Provide the (x, y) coordinate of the cell's center where the given text is located.  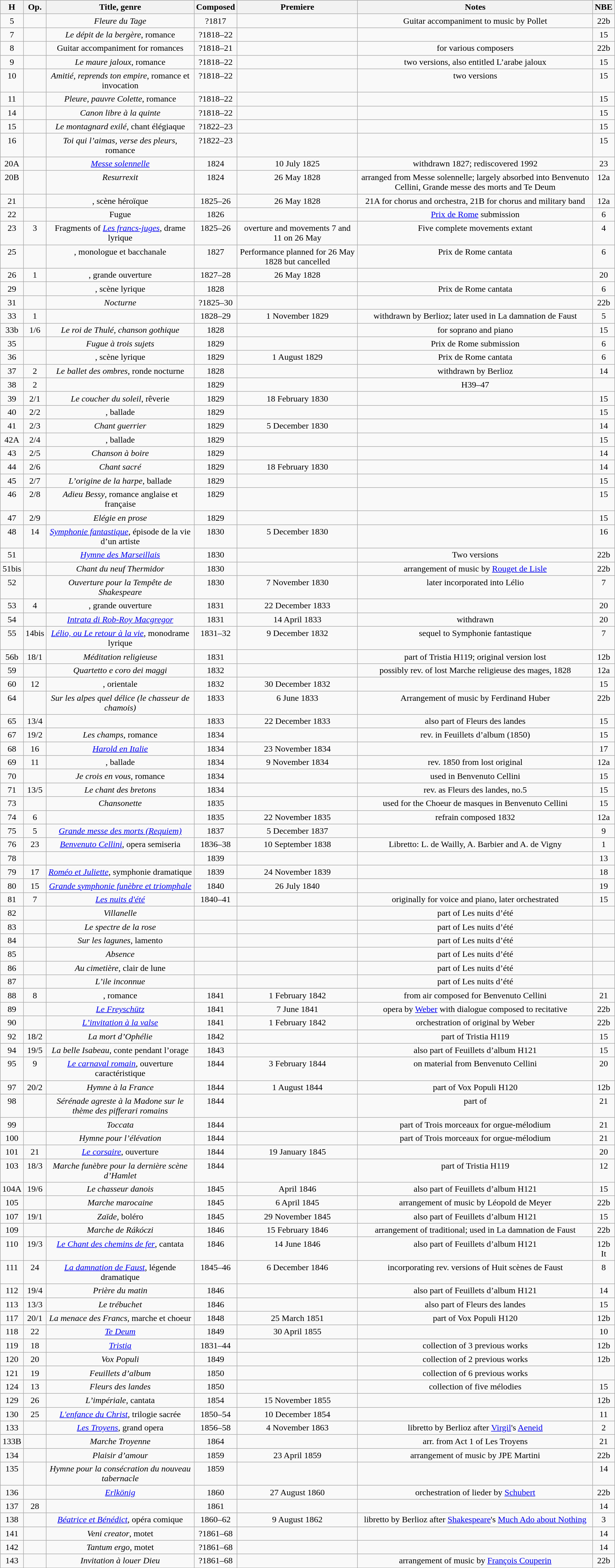
Fleurs des landes (120, 1386)
48 (12, 537)
opera by Weber with dialogue composed to recitative (475, 1009)
Le carnaval romain, ouverture caractéristique (120, 1069)
Pleure, pauvre Colette, romance (120, 99)
La menace des Francs, marche et choeur (120, 1318)
37 (12, 371)
59 (12, 670)
La mort d’Ophélie (120, 1036)
Adieu Bessy, romance anglaise et française (120, 499)
26 July 1840 (298, 886)
Le chant des bretons (120, 790)
56b (12, 657)
101 (12, 1152)
1845–46 (215, 1272)
NBE (603, 7)
14bis (35, 638)
7 June 1841 (298, 1009)
3 February 1844 (298, 1069)
2/8 (35, 499)
Op. (35, 7)
68 (12, 749)
20/2 (35, 1087)
1 August 1844 (298, 1087)
2/5 (35, 453)
Hymne pour l’élévation (120, 1138)
Quartetto e coro dei maggi (120, 670)
138 (12, 1520)
64 (12, 702)
Chant guerrier (120, 426)
9 December 1832 (298, 638)
41 (12, 426)
L’origine de la harpe, ballade (120, 481)
19 January 1845 (298, 1152)
103 (12, 1170)
89 (12, 1009)
?1817 (215, 21)
Guitar accompaniment to music by Pollet (475, 21)
82 (12, 913)
36 (12, 357)
88 (12, 995)
Plaisir d’amour (120, 1455)
possibly rev. of lost Marche religieuse des mages, 1828 (475, 670)
24 November 1839 (298, 872)
110 (12, 1249)
76 (12, 845)
1856–58 (215, 1428)
47 (12, 518)
Le ballet des ombres, ronde nocturne (120, 371)
92 (12, 1036)
10 July 1825 (298, 163)
135 (12, 1474)
80 (12, 886)
1843 (215, 1050)
25 March 1851 (298, 1318)
73 (12, 803)
Marche marocaine (120, 1203)
1850–54 (215, 1414)
Resurrexit (120, 182)
later incorporated into Lélio (475, 587)
136 (12, 1492)
Nocturne (120, 303)
April 1846 (298, 1189)
H39–47 (475, 385)
Je crois en vous, romance (120, 776)
1826 (215, 215)
Béatrice et Bénédict, opéra comique (120, 1520)
19/2 (35, 735)
2/2 (35, 412)
Notes (475, 7)
13/5 (35, 790)
107 (12, 1217)
Zaïde, boléro (120, 1217)
used for the Choeur de masques in Benvenuto Cellini (475, 803)
Grande symphonie funèbre et triomphale (120, 886)
90 (12, 1023)
withdrawn by Berlioz (475, 371)
104A (12, 1189)
Arrangement of music by Ferdinand Huber (475, 702)
H (12, 7)
14 June 1846 (298, 1249)
arr. from Act 1 of Les Troyens (475, 1442)
2/7 (35, 481)
105 (12, 1203)
Chant sacré (120, 467)
1840 (215, 886)
95 (12, 1069)
arranged from Messe solennelle; largely absorbed into Benvenuto Cellini, Grande messe des morts and Te Deum (475, 182)
Hymne pour la consécration du nouveau tabernacle (120, 1474)
109 (12, 1230)
118 (12, 1332)
6 April 1845 (298, 1203)
Harold en Italie (120, 749)
Le corsaire, ouverture (120, 1152)
13/3 (35, 1304)
withdrawn by Berlioz; later used in La damnation de Faust (475, 316)
?1818–21 (215, 48)
28 (35, 1506)
arrangement of music by Rouget de Lisle (475, 569)
Two versions (475, 555)
38 (12, 385)
7 November 1830 (298, 587)
19/4 (35, 1291)
Benvenuto Cellini, opera semiseria (120, 845)
Chansonette (120, 803)
?1825–30 (215, 303)
Le spectre de la rose (120, 927)
45 (12, 481)
Feuillets d’album (120, 1373)
Composed (215, 7)
53 (12, 606)
2/3 (35, 426)
51bis (12, 569)
4 November 1863 (298, 1428)
Les nuits d'été (120, 899)
51 (12, 555)
12bIt (603, 1249)
collection of five mélodies (475, 1386)
124 (12, 1386)
18/1 (35, 657)
, orientale (120, 684)
libretto by Berlioz after Shakespeare's Much Ado about Nothing (475, 1520)
21A for chorus and orchestra, 21B for chorus and military band (475, 201)
Villanelle (120, 913)
98 (12, 1106)
20A (12, 163)
withdrawn 1827; rediscovered 1992 (475, 163)
74 (12, 817)
2/6 (35, 467)
Le chasseur danois (120, 1189)
Veni creator, motet (120, 1533)
30 April 1855 (298, 1332)
1864 (215, 1442)
Les Troyens, grand opera (120, 1428)
137 (12, 1506)
143 (12, 1561)
30 December 1832 (298, 684)
15 February 1846 (298, 1230)
Sur les alpes quel délice (le chasseur de chamois) (120, 702)
99 (12, 1124)
orchestration of original by Weber (475, 1023)
Intrata di Rob-Roy Macgregor (120, 619)
on material from Benvenuto Cellini (475, 1069)
Fugue (120, 215)
Roméo et Juliette, symphonie dramatique (120, 872)
Marche Troyenne (120, 1442)
35 (12, 344)
collection of 6 previous works (475, 1373)
6 June 1833 (298, 702)
141 (12, 1533)
79 (12, 872)
rev. as Fleurs des landes, no.5 (475, 790)
54 (12, 619)
Absence (120, 954)
originally for voice and piano, later orchestrated (475, 899)
94 (12, 1050)
Erlkönig (120, 1492)
refrain composed 1832 (475, 817)
14 April 1833 (298, 619)
Marche funèbre pour la dernière scène d’Hamlet (120, 1170)
Grande messe des morts (Requiem) (120, 831)
Amitié, reprends ton empire, romance et invocation (120, 81)
71 (12, 790)
Le coucher du soleil, rêverie (120, 398)
1848 (215, 1318)
97 (12, 1087)
part of Tristia H119; original version lost (475, 657)
29 (12, 289)
part of (475, 1106)
1828–29 (215, 316)
15 November 1855 (298, 1400)
1 August 1829 (298, 357)
overture and movements 7 and 11 on 26 May (298, 233)
Fleure du Tage (120, 21)
for various composers (475, 48)
120 (12, 1359)
Performance planned for 26 May 1828 but cancelled (298, 256)
33b (12, 330)
18/2 (35, 1036)
83 (12, 927)
used in Benvenuto Cellini (475, 776)
10 December 1854 (298, 1414)
2/9 (35, 518)
Premiere (298, 7)
130 (12, 1414)
, scène héroïque (120, 201)
19/3 (35, 1249)
1860–62 (215, 1520)
Vox Populi (120, 1359)
100 (12, 1138)
43 (12, 453)
119 (12, 1345)
rev. in Feuillets d’album (1850) (475, 735)
Fugue à trois sujets (120, 344)
La damnation de Faust, légende dramatique (120, 1272)
Méditation religieuse (120, 657)
Sérénade agreste à la Madone sur le thème des pifferari romains (120, 1106)
40 (12, 412)
Chanson à boire (120, 453)
1840–41 (215, 899)
29 November 1845 (298, 1217)
13/4 (35, 721)
Tristia (120, 1345)
Libretto: L. de Wailly, A. Barbier and A. de Vigny (475, 845)
arrangement of music by JPE Martini (475, 1455)
33 (12, 316)
Te Deum (120, 1332)
collection of 2 previous works (475, 1359)
Hymne à la France (120, 1087)
9 August 1862 (298, 1520)
Hymne des Marseillais (120, 555)
arrangement of music by Léopold de Meyer (475, 1203)
55 (12, 638)
87 (12, 982)
2/4 (35, 440)
Elégie en prose (120, 518)
70 (12, 776)
L’ile inconnue (120, 982)
133 (12, 1428)
two versions (475, 81)
134 (12, 1455)
1837 (215, 831)
5 December 1837 (298, 831)
Toccata (120, 1124)
Ouverture pour la Tempête de Shakespeare (120, 587)
Au cimetière, clair de lune (120, 968)
sequel to Symphonie fantastique (475, 638)
1831–32 (215, 638)
75 (12, 831)
Tantum ergo, motet (120, 1547)
1827 (215, 256)
Le trébuchet (120, 1304)
rev. 1850 from lost original (475, 762)
1860 (215, 1492)
27 August 1860 (298, 1492)
1854 (215, 1400)
, monologue et bacchanale (120, 256)
10 September 1838 (298, 845)
Lélio, ou Le retour à la vie, monodrame lyrique (120, 638)
Le maure jaloux, romance (120, 62)
1831–44 (215, 1345)
86 (12, 968)
65 (12, 721)
67 (12, 735)
arrangement of music by François Couperin (475, 1561)
46 (12, 499)
Le roi de Thulé, chanson gothique (120, 330)
133B (12, 1442)
69 (12, 762)
142 (12, 1547)
23 November 1834 (298, 749)
9 November 1834 (298, 762)
L'enfance du Christ, trilogie sacrée (120, 1414)
1/6 (35, 330)
Canon libre à la quinte (120, 113)
Five complete movements extant (475, 233)
1836–38 (215, 845)
, romance (120, 995)
collection of 3 previous works (475, 1345)
113 (12, 1304)
for soprano and piano (475, 330)
44 (12, 467)
19/6 (35, 1189)
orchestration of lieder by Schubert (475, 1492)
Messe solennelle (120, 163)
Toi qui l’aimas, verse des pleurs, romance (120, 145)
withdrawn (475, 619)
Le Freyschütz (120, 1009)
22 November 1835 (298, 817)
42A (12, 440)
Sur les lagunes, lamento (120, 941)
6 December 1846 (298, 1272)
84 (12, 941)
Le Chant des chemins de fer, cantata (120, 1249)
78 (12, 858)
19/1 (35, 1217)
121 (12, 1373)
Le montagnard exilé, chant élégiaque (120, 126)
1842 (215, 1036)
39 (12, 398)
L’impériale, cantata (120, 1400)
L’invitation à la valse (120, 1023)
libretto by Berlioz after Virgil's Aeneid (475, 1428)
1827–28 (215, 275)
two versions, also entitled L’arabe jaloux (475, 62)
from air composed for Benvenuto Cellini (475, 995)
La belle Isabeau, conte pendant l’orage (120, 1050)
Chant du neuf Thermidor (120, 569)
117 (12, 1318)
20/1 (35, 1318)
Marche de Rákóczi (120, 1230)
81 (12, 899)
Title, genre (120, 7)
Guitar accompaniment for romances (120, 48)
85 (12, 954)
111 (12, 1272)
112 (12, 1291)
Prière du matin (120, 1291)
19/5 (35, 1050)
1861 (215, 1506)
31 (12, 303)
Fragments of Les francs-juges, drame lyrique (120, 233)
18/3 (35, 1170)
20B (12, 182)
Le dépit de la bergère, romance (120, 35)
2/1 (35, 398)
60 (12, 684)
Symphonie fantastique, épisode de la vie d’un artiste (120, 537)
129 (12, 1400)
incorporating rev. versions of Huit scènes de Faust (475, 1272)
52 (12, 587)
23 April 1859 (298, 1455)
1 November 1829 (298, 316)
arrangement of traditional; used in La damnation de Faust (475, 1230)
Les champs, romance (120, 735)
24 (35, 1272)
Invitation à louer Dieu (120, 1561)
